Identify which cell holds the provided text, then report its [X, Y] central coordinate. 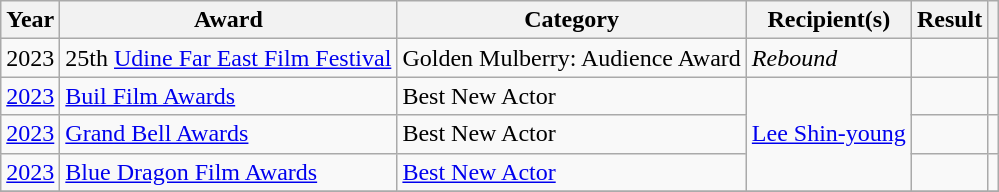
Award [228, 20]
Rebound [828, 58]
Category [572, 20]
Recipient(s) [828, 20]
Grand Bell Awards [228, 134]
Result [949, 20]
Golden Mulberry: Audience Award [572, 58]
25th Udine Far East Film Festival [228, 58]
Buil Film Awards [228, 96]
Blue Dragon Film Awards [228, 172]
Lee Shin-young [828, 134]
Year [30, 20]
